Return (x, y) of the center of cell containing provided text 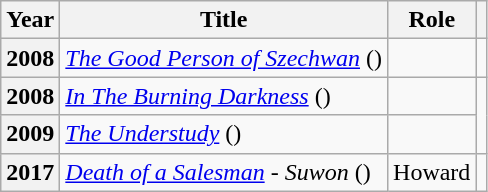
2017 (30, 172)
The Understudy () (224, 134)
Title (224, 20)
2009 (30, 134)
Death of a Salesman - Suwon () (224, 172)
Howard (432, 172)
Role (432, 20)
Year (30, 20)
The Good Person of Szechwan () (224, 58)
In The Burning Darkness () (224, 96)
